Locate the cell with the specified text and output its [X, Y] center coordinate. 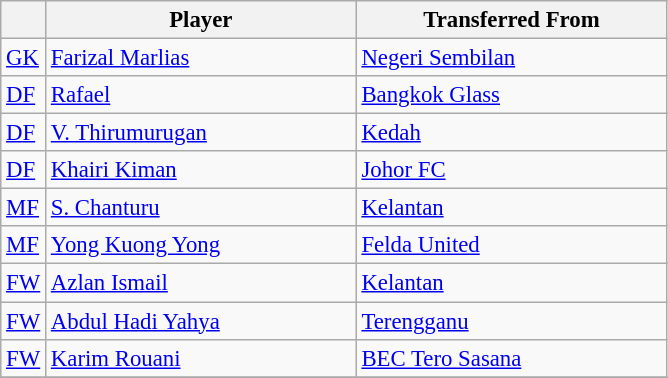
S. Chanturu [202, 208]
Transferred From [512, 20]
Yong Kuong Yong [202, 245]
Player [202, 20]
Bangkok Glass [512, 95]
BEC Tero Sasana [512, 358]
Azlan Ismail [202, 283]
GK [24, 58]
Karim Rouani [202, 358]
Abdul Hadi Yahya [202, 321]
Rafael [202, 95]
Terengganu [512, 321]
V. Thirumurugan [202, 133]
Khairi Kiman [202, 170]
Kedah [512, 133]
Felda United [512, 245]
Johor FC [512, 170]
Farizal Marlias [202, 58]
Negeri Sembilan [512, 58]
